Identify which cell holds the provided text, then report its [X, Y] central coordinate. 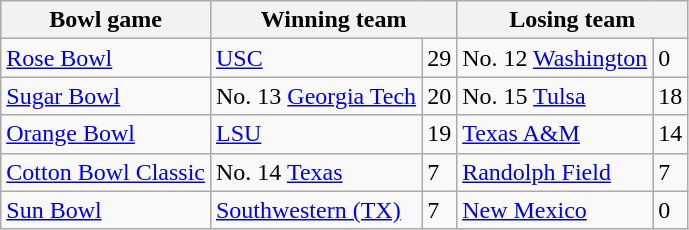
19 [440, 134]
Losing team [572, 20]
No. 15 Tulsa [555, 96]
29 [440, 58]
Southwestern (TX) [316, 210]
Winning team [333, 20]
20 [440, 96]
Cotton Bowl Classic [106, 172]
No. 13 Georgia Tech [316, 96]
No. 12 Washington [555, 58]
LSU [316, 134]
18 [670, 96]
No. 14 Texas [316, 172]
Randolph Field [555, 172]
Bowl game [106, 20]
New Mexico [555, 210]
Sugar Bowl [106, 96]
USC [316, 58]
Sun Bowl [106, 210]
Texas A&M [555, 134]
Rose Bowl [106, 58]
14 [670, 134]
Orange Bowl [106, 134]
